Output the [X, Y] coordinate of the center of the cell containing the given text.  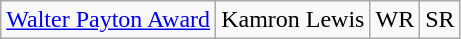
Walter Payton Award [108, 20]
WR [395, 20]
SR [440, 20]
Kamron Lewis [293, 20]
